Return (X, Y) of the center of cell containing provided text 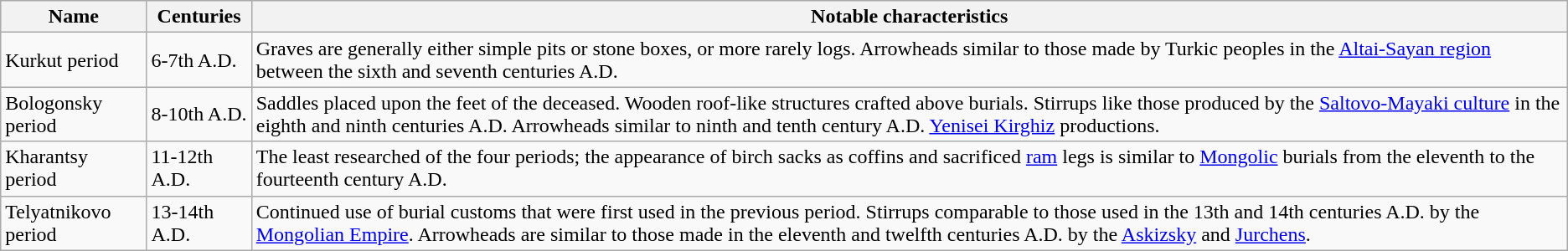
Telyatnikovo period (74, 223)
Notable characteristics (910, 17)
Centuries (199, 17)
6-7th A.D. (199, 60)
Name (74, 17)
Bologonsky period (74, 114)
8-10th A.D. (199, 114)
13-14th A.D. (199, 223)
Kurkut period (74, 60)
11-12th A.D. (199, 169)
Kharantsy period (74, 169)
